For the text-containing cell, return its midpoint in [X, Y] coordinate format. 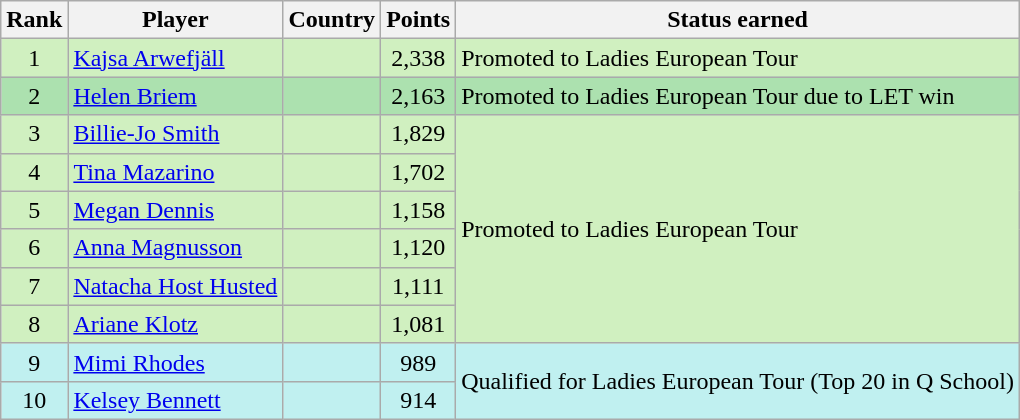
Kelsey Bennett [176, 400]
4 [34, 172]
Qualified for Ladies European Tour (Top 20 in Q School) [738, 381]
Rank [34, 20]
5 [34, 210]
Megan Dennis [176, 210]
1,120 [418, 248]
989 [418, 362]
1,111 [418, 286]
1,702 [418, 172]
2,338 [418, 58]
3 [34, 134]
8 [34, 324]
1 [34, 58]
2 [34, 96]
1,081 [418, 324]
Mimi Rhodes [176, 362]
Anna Magnusson [176, 248]
Natacha Host Husted [176, 286]
Ariane Klotz [176, 324]
9 [34, 362]
Kajsa Arwefjäll [176, 58]
Points [418, 20]
1,829 [418, 134]
Tina Mazarino [176, 172]
Status earned [738, 20]
1,158 [418, 210]
Billie-Jo Smith [176, 134]
6 [34, 248]
10 [34, 400]
7 [34, 286]
Country [332, 20]
Player [176, 20]
2,163 [418, 96]
Helen Briem [176, 96]
Promoted to Ladies European Tour due to LET win [738, 96]
914 [418, 400]
